Search for the cell housing the specified text and yield its [X, Y] center coordinate. 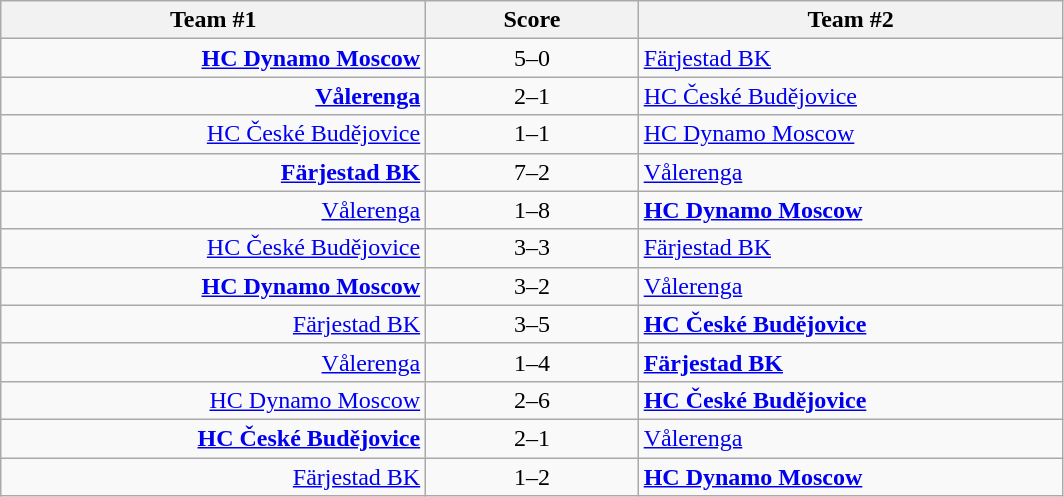
3–3 [532, 248]
1–8 [532, 210]
Score [532, 20]
3–5 [532, 324]
Team #2 [850, 20]
Team #1 [214, 20]
1–2 [532, 477]
7–2 [532, 172]
5–0 [532, 58]
2–6 [532, 400]
3–2 [532, 286]
1–4 [532, 362]
1–1 [532, 134]
